Scan for the cell matching the given text and deliver its [X, Y] coordinate at center. 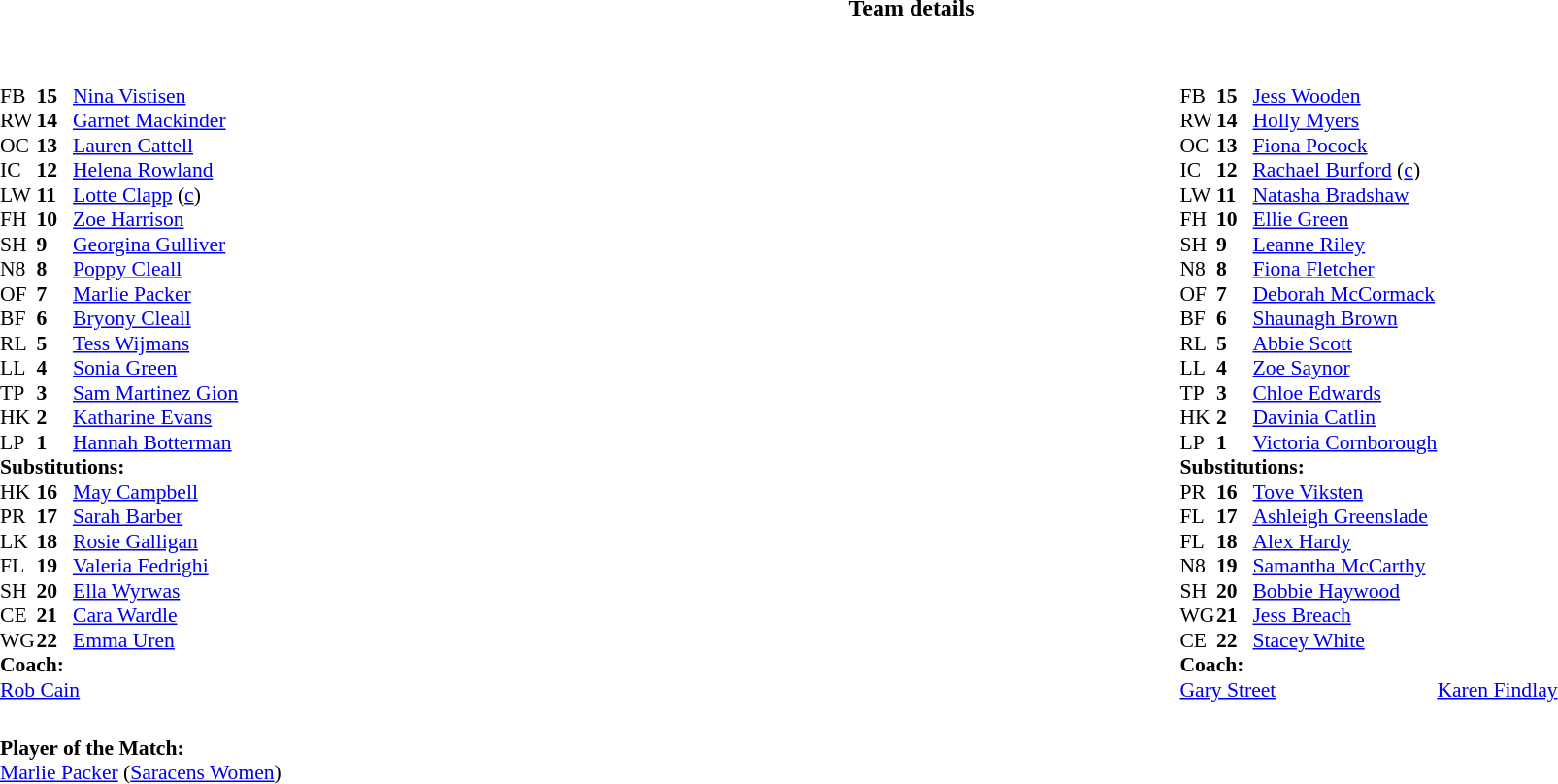
Rob Cain [118, 690]
Lotte Clapp (c) [155, 195]
Jess Breach [1344, 616]
Emma Uren [155, 640]
Hannah Botterman [155, 442]
Jess Wooden [1344, 96]
Nina Vistisen [155, 96]
Leanne Riley [1344, 245]
Samantha McCarthy [1344, 566]
Ella Wyrwas [155, 591]
Fiona Pocock [1344, 146]
Tove Viksten [1344, 492]
Sam Martinez Gion [155, 393]
Valeria Fedrighi [155, 566]
Deborah McCormack [1344, 294]
Tess Wijmans [155, 343]
Ashleigh Greenslade [1344, 517]
Natasha Bradshaw [1344, 195]
Bryony Cleall [155, 319]
Victoria Cornborough [1344, 442]
Abbie Scott [1344, 343]
Poppy Cleall [155, 269]
Helena Rowland [155, 170]
Ellie Green [1344, 220]
Shaunagh Brown [1344, 319]
Garnet Mackinder [155, 121]
Davinia Catlin [1344, 418]
Lauren Cattell [155, 146]
Fiona Fletcher [1344, 269]
Chloe Edwards [1344, 393]
Rachael Burford (c) [1344, 170]
Bobbie Haywood [1344, 591]
Sarah Barber [155, 517]
Marlie Packer [155, 294]
Georgina Gulliver [155, 245]
Zoe Saynor [1344, 368]
May Campbell [155, 492]
Stacey White [1344, 640]
Katharine Evans [155, 418]
Cara Wardle [155, 616]
Sonia Green [155, 368]
Rosie Galligan [155, 541]
Holly Myers [1344, 121]
LK [18, 541]
Alex Hardy [1344, 541]
Gary Street [1309, 690]
Zoe Harrison [155, 220]
Karen Findlay [1497, 690]
